Capture the cell that displays the provided text and extract its [X, Y] central coordinate. 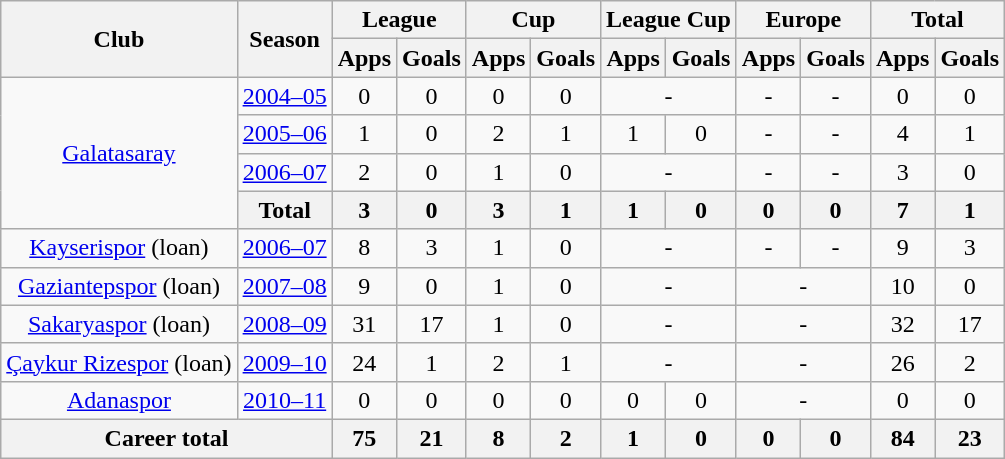
Cup [533, 20]
10 [902, 286]
Club [119, 39]
2005–06 [284, 134]
League [399, 20]
2009–10 [284, 362]
26 [902, 362]
Kayserispor (loan) [119, 248]
Çaykur Rizespor (loan) [119, 362]
32 [902, 324]
31 [364, 324]
75 [364, 438]
Galatasaray [119, 153]
7 [902, 210]
Adanaspor [119, 400]
2007–08 [284, 286]
2010–11 [284, 400]
Season [284, 39]
2008–09 [284, 324]
23 [970, 438]
Gaziantepspor (loan) [119, 286]
21 [432, 438]
4 [902, 134]
Career total [166, 438]
84 [902, 438]
Sakaryaspor (loan) [119, 324]
League Cup [669, 20]
2004–05 [284, 96]
Europe [803, 20]
24 [364, 362]
